Detect which cell encompasses the target text, then output its [x, y] center coordinate. 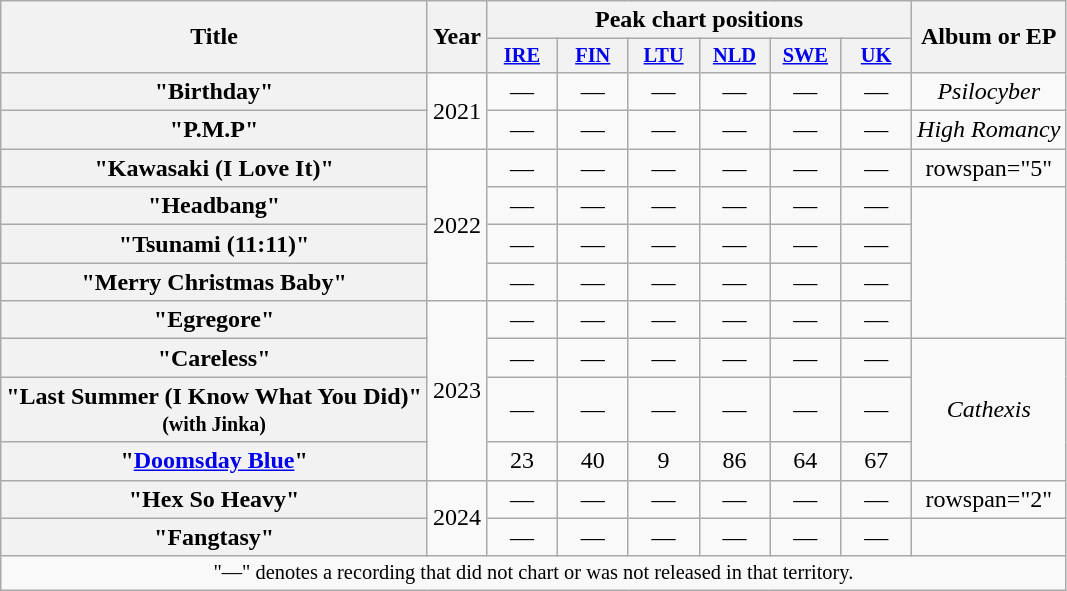
Year [456, 37]
2021 [456, 110]
9 [664, 461]
2022 [456, 225]
"Kawasaki (I Love It)" [214, 168]
"Doomsday Blue" [214, 461]
64 [806, 461]
Psilocyber [989, 91]
FIN [592, 56]
SWE [806, 56]
UK [876, 56]
High Romancy [989, 130]
LTU [664, 56]
"—" denotes a recording that did not chart or was not released in that territory. [534, 573]
"Careless" [214, 358]
"P.M.P" [214, 130]
67 [876, 461]
2024 [456, 518]
2023 [456, 390]
"Hex So Heavy" [214, 499]
Peak chart positions [698, 20]
"Tsunami (11:11)" [214, 244]
NLD [734, 56]
rowspan="2" [989, 499]
86 [734, 461]
Title [214, 37]
"Birthday" [214, 91]
"Last Summer (I Know What You Did)"(with Jinka) [214, 410]
Cathexis [989, 410]
"Fangtasy" [214, 537]
23 [522, 461]
40 [592, 461]
"Egregore" [214, 320]
"Headbang" [214, 206]
rowspan="5" [989, 168]
IRE [522, 56]
Album or EP [989, 37]
"Merry Christmas Baby" [214, 282]
